From the cell containing the given text, extract its center point as (x, y) coordinate. 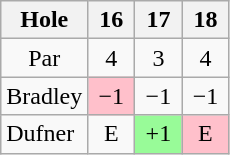
18 (206, 20)
Hole (44, 20)
+1 (158, 134)
Dufner (44, 134)
Par (44, 58)
17 (158, 20)
Bradley (44, 96)
16 (112, 20)
3 (158, 58)
